Scan for the cell matching the given text and deliver its [X, Y] coordinate at center. 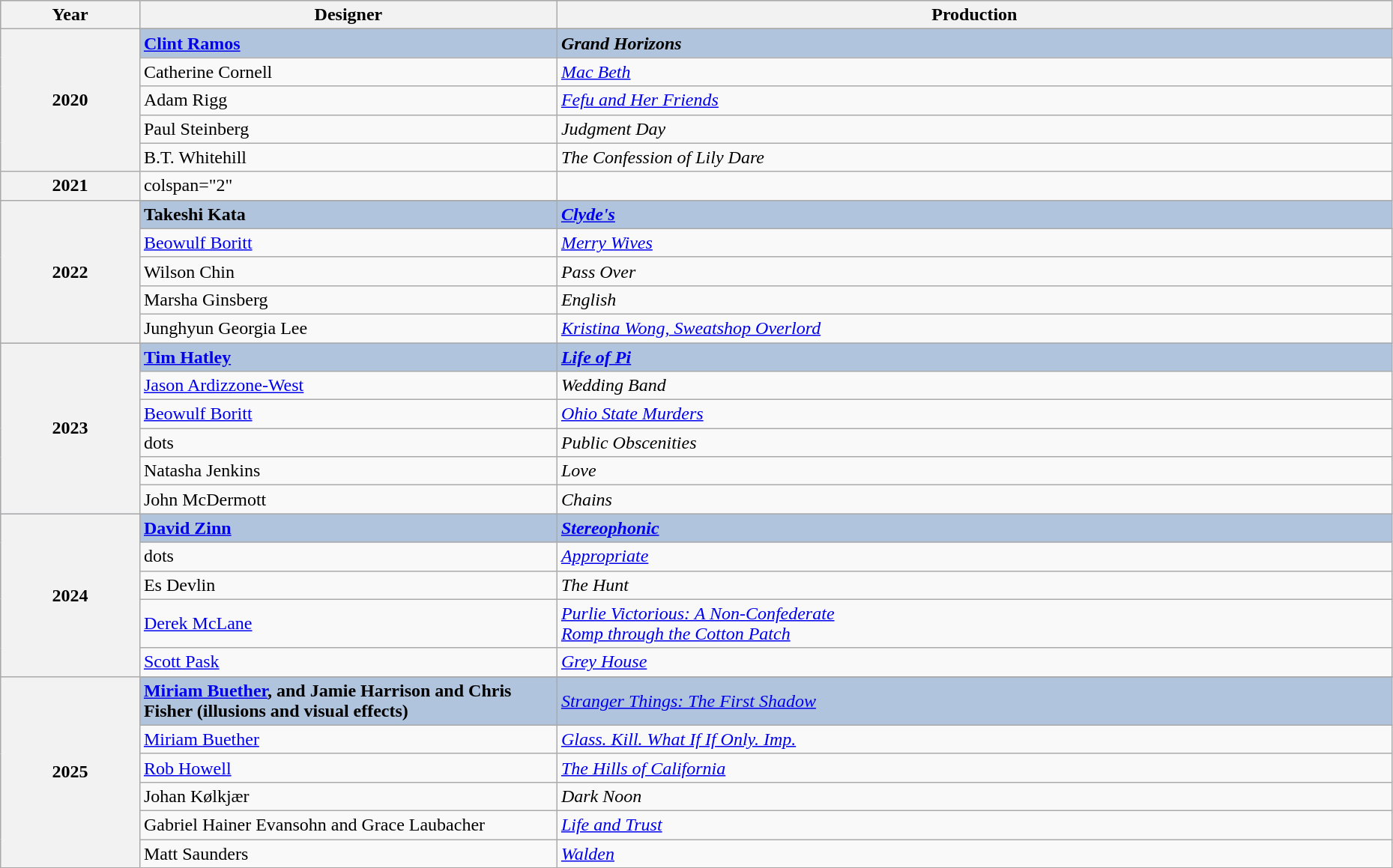
Glass. Kill. What If If Only. Imp. [974, 739]
2022 [70, 271]
Jason Ardizzone-West [348, 386]
The Hunt [974, 585]
2025 [70, 771]
Marsha Ginsberg [348, 300]
John McDermott [348, 500]
Johan Kølkjær [348, 796]
Takeshi Kata [348, 214]
Designer [348, 15]
Stranger Things: The First Shadow [974, 701]
Fefu and Her Friends [974, 100]
Walden [974, 853]
Ohio State Murders [974, 414]
Wedding Band [974, 386]
Judgment Day [974, 129]
Miriam Buether [348, 739]
Scott Pask [348, 662]
Clyde's [974, 214]
Chains [974, 500]
English [974, 300]
Adam Rigg [348, 100]
colspan="2" [348, 186]
Paul Steinberg [348, 129]
Love [974, 471]
Life of Pi [974, 357]
2023 [70, 428]
Junghyun Georgia Lee [348, 328]
2020 [70, 100]
Gabriel Hainer Evansohn and Grace Laubacher [348, 825]
Es Devlin [348, 585]
Wilson Chin [348, 271]
Grand Horizons [974, 43]
Purlie Victorious: A Non-ConfederateRomp through the Cotton Patch [974, 623]
Derek McLane [348, 623]
2021 [70, 186]
The Confession of Lily Dare [974, 157]
Clint Ramos [348, 43]
Public Obscenities [974, 443]
Rob Howell [348, 768]
Dark Noon [974, 796]
2024 [70, 595]
The Hills of California [974, 768]
David Zinn [348, 528]
Natasha Jenkins [348, 471]
Life and Trust [974, 825]
Tim Hatley [348, 357]
Stereophonic [974, 528]
Mac Beth [974, 72]
Miriam Buether, and Jamie Harrison and Chris Fisher (illusions and visual effects) [348, 701]
Pass Over [974, 271]
Merry Wives [974, 243]
Production [974, 15]
Appropriate [974, 556]
Catherine Cornell [348, 72]
Year [70, 15]
Kristina Wong, Sweatshop Overlord [974, 328]
Grey House [974, 662]
B.T. Whitehill [348, 157]
Matt Saunders [348, 853]
